Pinpoint the cell where the given text exists, returning its [x, y] midpoint coordinate. 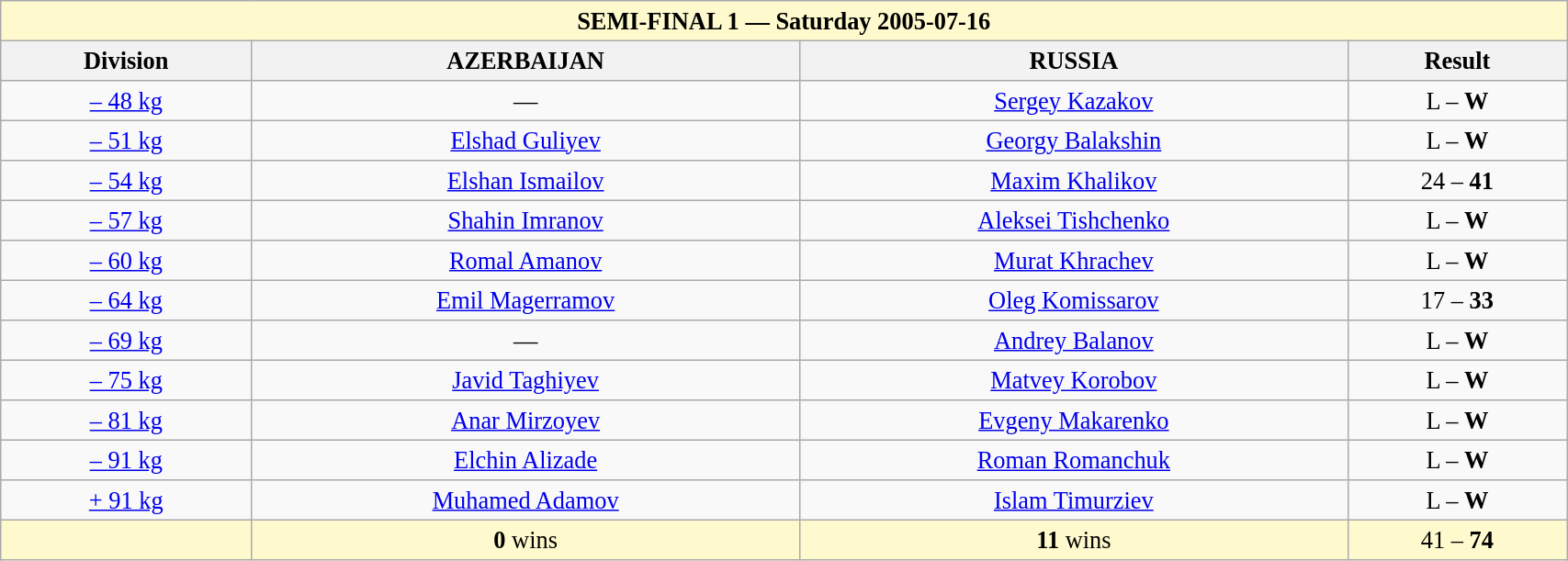
24 – 41 [1457, 181]
Shahin Imranov [525, 220]
– 57 kg [127, 220]
11 wins [1073, 540]
– 64 kg [127, 300]
– 48 kg [127, 100]
Islam Timurziev [1073, 500]
– 81 kg [127, 421]
AZERBAIJAN [525, 61]
Oleg Komissarov [1073, 300]
– 75 kg [127, 380]
Anar Mirzoyev [525, 421]
Elshan Ismailov [525, 181]
Murat Khrachev [1073, 261]
Georgy Balakshin [1073, 140]
SEMI-FINAL 1 — Saturday 2005-07-16 [784, 20]
41 – 74 [1457, 540]
Aleksei Tishchenko [1073, 220]
– 60 kg [127, 261]
Result [1457, 61]
Elshad Guliyev [525, 140]
– 69 kg [127, 341]
Matvey Korobov [1073, 380]
0 wins [525, 540]
– 91 kg [127, 460]
17 – 33 [1457, 300]
RUSSIA [1073, 61]
Division [127, 61]
Romal Amanov [525, 261]
Evgeny Makarenko [1073, 421]
Roman Romanchuk [1073, 460]
Emil Magerramov [525, 300]
Andrey Balanov [1073, 341]
Maxim Khalikov [1073, 181]
– 51 kg [127, 140]
Muhamed Adamov [525, 500]
Sergey Kazakov [1073, 100]
Elchin Alizade [525, 460]
+ 91 kg [127, 500]
– 54 kg [127, 181]
Javid Taghiyev [525, 380]
